Pinpoint the cell where the given text exists, returning its [x, y] midpoint coordinate. 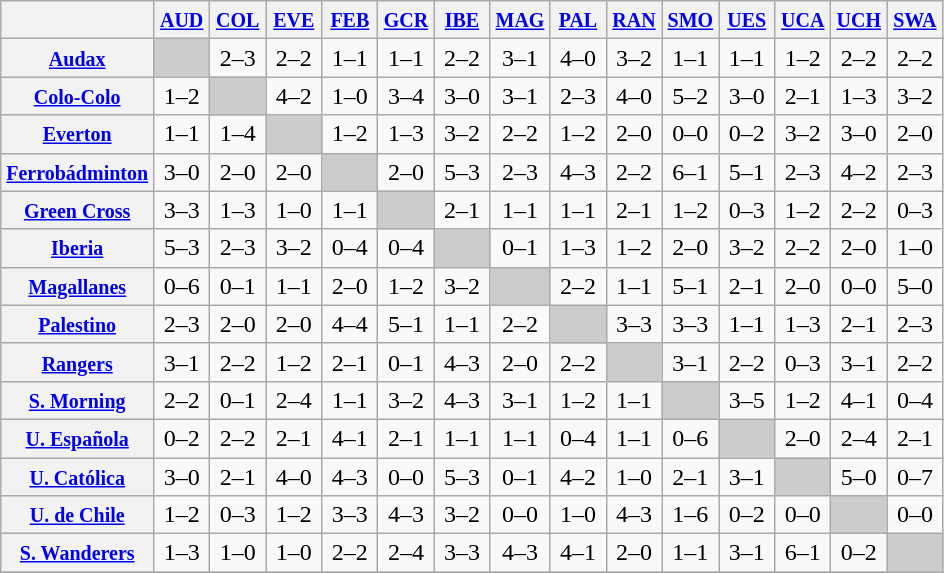
Green Cross [78, 210]
EVE [294, 20]
Colo-Colo [78, 96]
1–6 [690, 515]
S. Morning [78, 400]
RAN [634, 20]
S. Wanderers [78, 553]
U. Católica [78, 477]
SMO [690, 20]
SWA [915, 20]
3–5 [747, 400]
4–4 [350, 324]
Magallanes [78, 286]
0–7 [915, 477]
U. Española [78, 438]
Ferrobádminton [78, 172]
UCA [803, 20]
3–4 [406, 96]
COL [238, 20]
Iberia [78, 248]
UES [747, 20]
GCR [406, 20]
PAL [578, 20]
AUD [182, 20]
U. de Chile [78, 515]
5–2 [690, 96]
FEB [350, 20]
Everton [78, 134]
IBE [462, 20]
Audax [78, 58]
Palestino [78, 324]
1–4 [238, 134]
UCH [859, 20]
Rangers [78, 362]
MAG [520, 20]
